Determine the [x, y] coordinate at the center of the cell enclosing the given text.  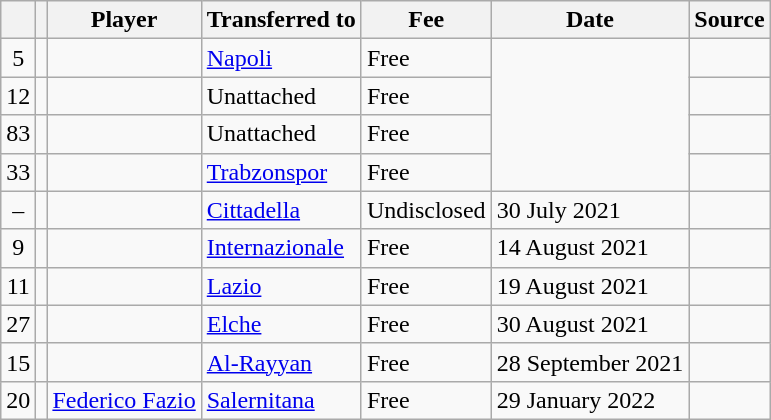
– [18, 210]
33 [18, 172]
Transferred to [281, 20]
15 [18, 362]
Federico Fazio [124, 400]
Source [730, 20]
29 January 2022 [590, 400]
5 [18, 58]
Undisclosed [426, 210]
12 [18, 96]
Date [590, 20]
83 [18, 134]
28 September 2021 [590, 362]
Salernitana [281, 400]
30 July 2021 [590, 210]
30 August 2021 [590, 324]
20 [18, 400]
Internazionale [281, 248]
Player [124, 20]
14 August 2021 [590, 248]
11 [18, 286]
9 [18, 248]
Cittadella [281, 210]
Napoli [281, 58]
Trabzonspor [281, 172]
Lazio [281, 286]
19 August 2021 [590, 286]
Fee [426, 20]
Al-Rayyan [281, 362]
Elche [281, 324]
27 [18, 324]
